Capture the cell that displays the provided text and extract its [x, y] central coordinate. 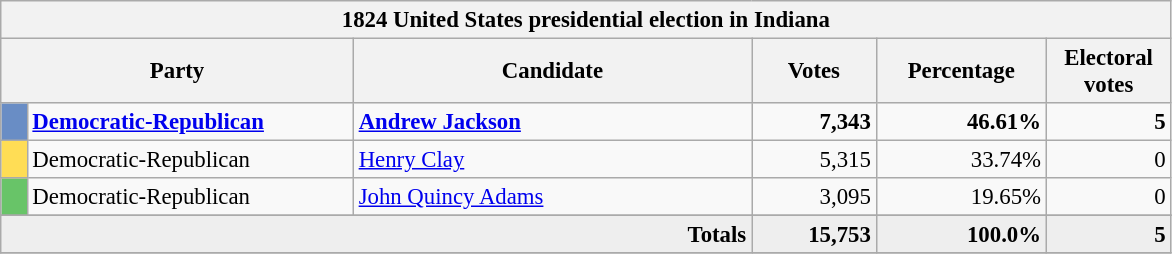
Totals [376, 235]
15,753 [814, 235]
Andrew Jackson [552, 122]
3,095 [814, 197]
19.65% [961, 197]
46.61% [961, 122]
Candidate [552, 72]
Electoral votes [1108, 72]
Percentage [961, 72]
1824 United States presidential election in Indiana [586, 20]
Henry Clay [552, 160]
5,315 [814, 160]
Party [178, 72]
33.74% [961, 160]
Votes [814, 72]
100.0% [961, 235]
7,343 [814, 122]
John Quincy Adams [552, 197]
